Return [x, y] of the center of cell containing provided text 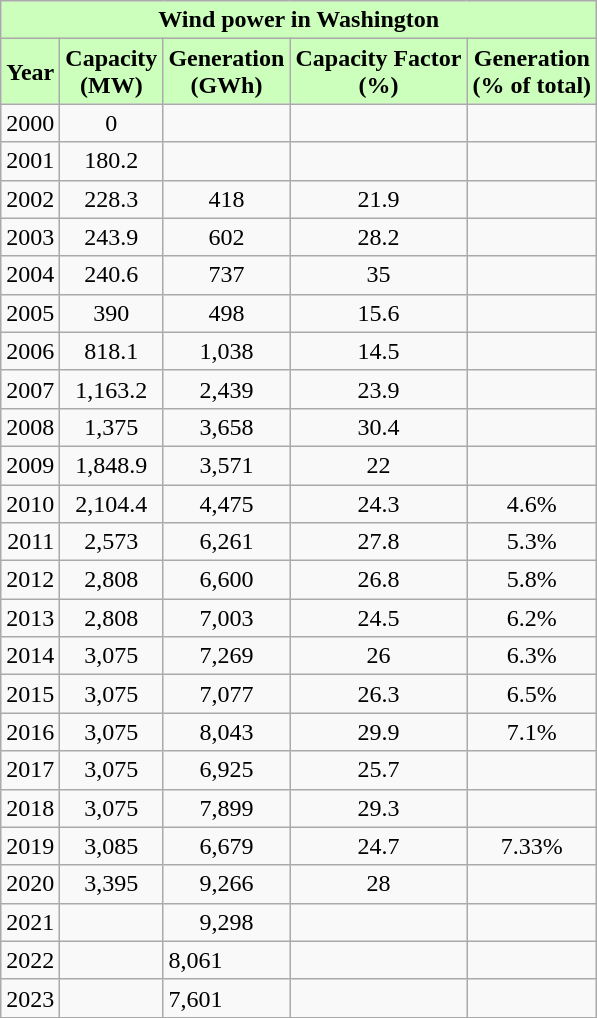
26 [378, 656]
0 [112, 123]
3,658 [226, 427]
2,573 [112, 542]
2004 [30, 275]
5.8% [532, 580]
2008 [30, 427]
2003 [30, 237]
15.6 [378, 313]
2006 [30, 351]
35 [378, 275]
21.9 [378, 199]
818.1 [112, 351]
498 [226, 313]
7.1% [532, 732]
29.9 [378, 732]
8,043 [226, 732]
1,848.9 [112, 465]
2012 [30, 580]
2,104.4 [112, 503]
8,061 [226, 960]
7,899 [226, 808]
29.3 [378, 808]
2018 [30, 808]
3,571 [226, 465]
24.3 [378, 503]
2010 [30, 503]
6,261 [226, 542]
27.8 [378, 542]
228.3 [112, 199]
2001 [30, 161]
2016 [30, 732]
390 [112, 313]
30.4 [378, 427]
2015 [30, 694]
22 [378, 465]
2014 [30, 656]
Wind power in Washington [299, 20]
418 [226, 199]
2020 [30, 884]
7.33% [532, 846]
6.3% [532, 656]
Year [30, 72]
2005 [30, 313]
2017 [30, 770]
14.5 [378, 351]
737 [226, 275]
2013 [30, 618]
1,163.2 [112, 389]
240.6 [112, 275]
2000 [30, 123]
28 [378, 884]
3,085 [112, 846]
4.6% [532, 503]
7,077 [226, 694]
2019 [30, 846]
2022 [30, 960]
2011 [30, 542]
26.8 [378, 580]
24.5 [378, 618]
9,266 [226, 884]
6,600 [226, 580]
Generation (GWh) [226, 72]
26.3 [378, 694]
6.2% [532, 618]
6.5% [532, 694]
2007 [30, 389]
7,601 [226, 998]
180.2 [112, 161]
7,269 [226, 656]
24.7 [378, 846]
6,925 [226, 770]
2002 [30, 199]
3,395 [112, 884]
2023 [30, 998]
Capacity (MW) [112, 72]
2,439 [226, 389]
2021 [30, 922]
1,375 [112, 427]
243.9 [112, 237]
9,298 [226, 922]
2009 [30, 465]
Capacity Factor (%) [378, 72]
Generation (% of total) [532, 72]
602 [226, 237]
23.9 [378, 389]
7,003 [226, 618]
28.2 [378, 237]
4,475 [226, 503]
6,679 [226, 846]
5.3% [532, 542]
1,038 [226, 351]
25.7 [378, 770]
